Return [X, Y] of the center of cell containing provided text 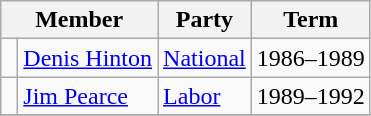
Labor [205, 96]
1986–1989 [310, 58]
National [205, 58]
1989–1992 [310, 96]
Jim Pearce [88, 96]
Member [80, 20]
Party [205, 20]
Denis Hinton [88, 58]
Term [310, 20]
